Provide the (x, y) coordinate of the cell's center where the given text is located.  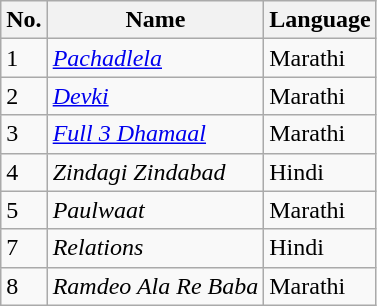
Relations (156, 248)
4 (24, 172)
8 (24, 286)
Name (156, 20)
Ramdeo Ala Re Baba (156, 286)
2 (24, 96)
Full 3 Dhamaal (156, 134)
Paulwaat (156, 210)
Devki (156, 96)
Language (320, 20)
3 (24, 134)
5 (24, 210)
1 (24, 58)
Pachadlela (156, 58)
No. (24, 20)
7 (24, 248)
Zindagi Zindabad (156, 172)
